Find where the given text appears and provide that cell's center as (x, y) coordinate. 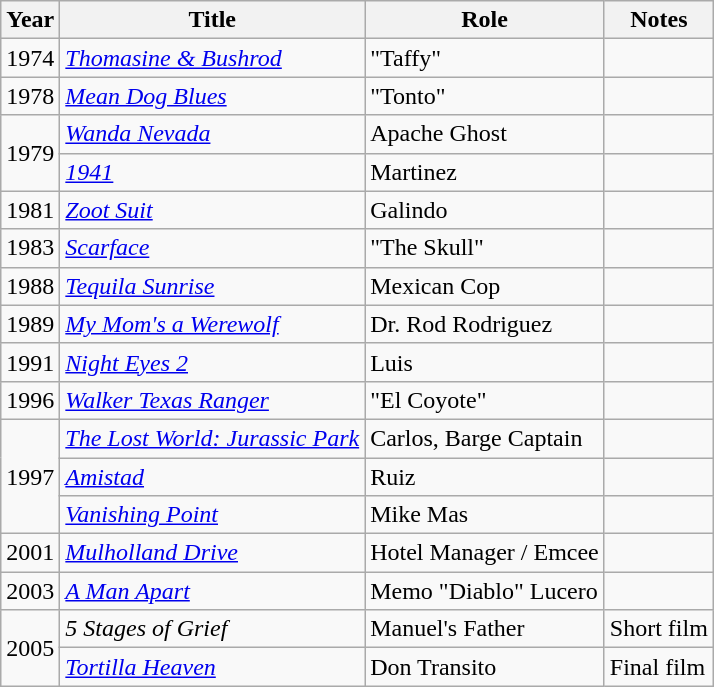
Tortilla Heaven (212, 667)
2001 (30, 553)
Notes (658, 20)
Mean Dog Blues (212, 96)
Amistad (212, 477)
Scarface (212, 248)
Manuel's Father (485, 629)
Don Transito (485, 667)
Dr. Rod Rodriguez (485, 324)
Hotel Manager / Emcee (485, 553)
2003 (30, 591)
"Tonto" (485, 96)
Night Eyes 2 (212, 362)
"Taffy" (485, 58)
1983 (30, 248)
2005 (30, 648)
5 Stages of Grief (212, 629)
1981 (30, 210)
Wanda Nevada (212, 134)
Galindo (485, 210)
1978 (30, 96)
My Mom's a Werewolf (212, 324)
Apache Ghost (485, 134)
The Lost World: Jurassic Park (212, 438)
1988 (30, 286)
Luis (485, 362)
Martinez (485, 172)
Mexican Cop (485, 286)
1941 (212, 172)
Mulholland Drive (212, 553)
Tequila Sunrise (212, 286)
Title (212, 20)
A Man Apart (212, 591)
1989 (30, 324)
Walker Texas Ranger (212, 400)
Final film (658, 667)
Vanishing Point (212, 515)
Thomasine & Bushrod (212, 58)
1991 (30, 362)
Ruiz (485, 477)
1974 (30, 58)
1996 (30, 400)
Zoot Suit (212, 210)
Mike Mas (485, 515)
1997 (30, 476)
Short film (658, 629)
"The Skull" (485, 248)
Memo "Diablo" Lucero (485, 591)
"El Coyote" (485, 400)
Carlos, Barge Captain (485, 438)
Role (485, 20)
Year (30, 20)
1979 (30, 153)
